For the text-containing cell, return its midpoint in (X, Y) coordinate format. 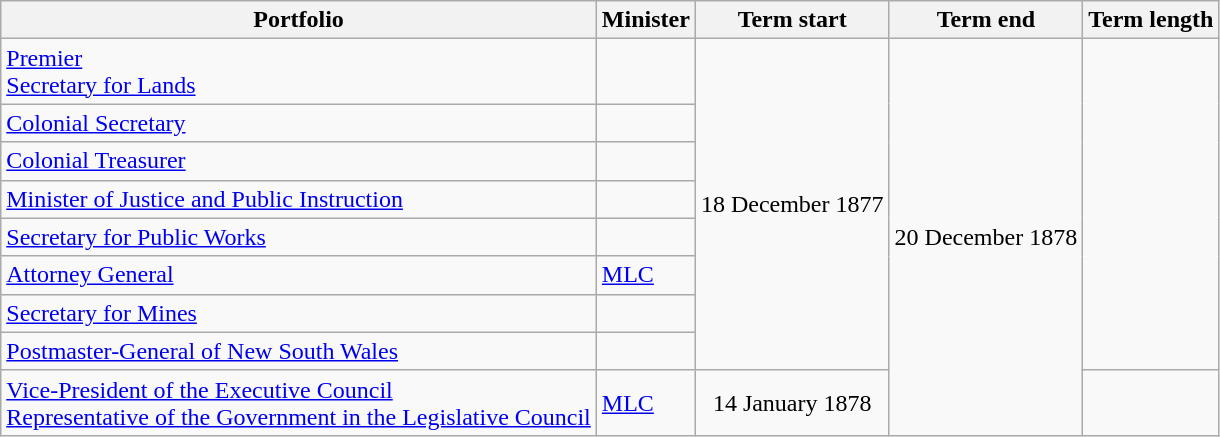
14 January 1878 (792, 402)
PremierSecretary for Lands (299, 72)
Vice-President of the Executive CouncilRepresentative of the Government in the Legislative Council (299, 402)
Secretary for Mines (299, 313)
Term length (1151, 20)
Term end (986, 20)
Attorney General (299, 275)
Postmaster-General of New South Wales (299, 351)
Colonial Secretary (299, 123)
Minister of Justice and Public Instruction (299, 199)
Colonial Treasurer (299, 161)
18 December 1877 (792, 205)
Portfolio (299, 20)
20 December 1878 (986, 238)
Minister (646, 20)
Term start (792, 20)
Secretary for Public Works (299, 237)
